Return the [x, y] coordinate for the center point of the cell that contains the specified text.  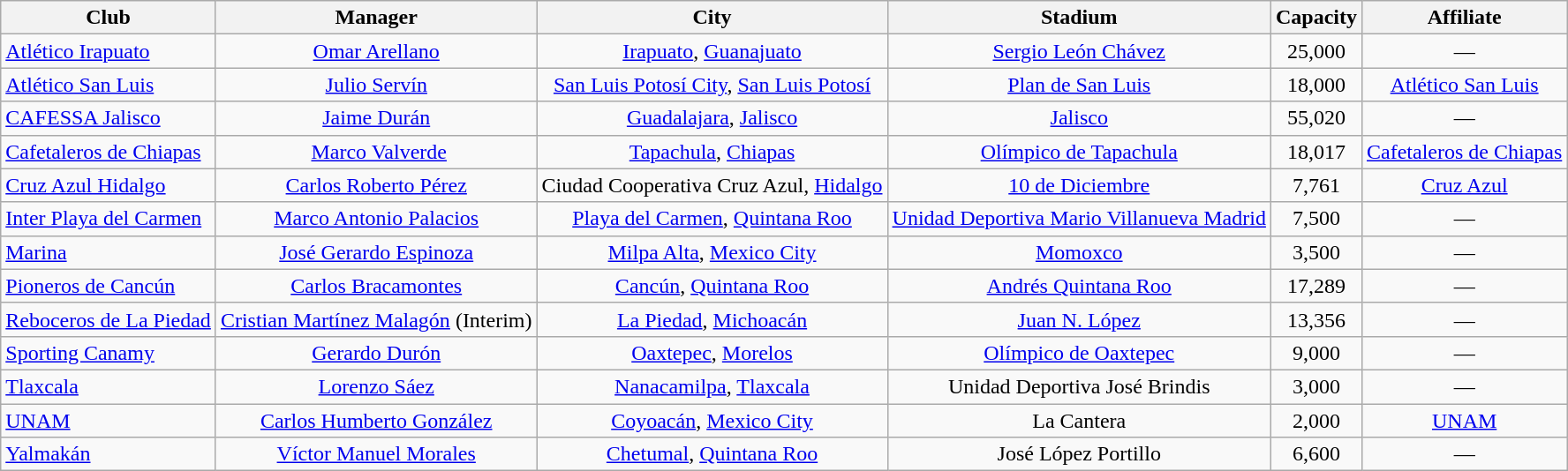
Carlos Roberto Pérez [376, 185]
Momoxco [1079, 252]
Stadium [1079, 18]
Marco Valverde [376, 152]
Jalisco [1079, 118]
Ciudad Cooperativa Cruz Azul, Hidalgo [712, 185]
Cruz Azul [1464, 185]
Marina [109, 252]
Oaxtepec, Morelos [712, 353]
Yalmakán [109, 454]
Carlos Humberto González [376, 421]
Irapuato, Guanajuato [712, 51]
6,600 [1315, 454]
CAFESSA Jalisco [109, 118]
Víctor Manuel Morales [376, 454]
25,000 [1315, 51]
Unidad Deportiva Mario Villanueva Madrid [1079, 219]
Cancún, Quintana Roo [712, 286]
Carlos Bracamontes [376, 286]
José Gerardo Espinoza [376, 252]
Chetumal, Quintana Roo [712, 454]
Omar Arellano [376, 51]
La Cantera [1079, 421]
City [712, 18]
55,020 [1315, 118]
Affiliate [1464, 18]
Andrés Quintana Roo [1079, 286]
3,000 [1315, 386]
Marco Antonio Palacios [376, 219]
Unidad Deportiva José Brindis [1079, 386]
Capacity [1315, 18]
3,500 [1315, 252]
7,500 [1315, 219]
7,761 [1315, 185]
Lorenzo Sáez [376, 386]
Cristian Martínez Malagón (Interim) [376, 319]
Milpa Alta, Mexico City [712, 252]
18,017 [1315, 152]
Tapachula, Chiapas [712, 152]
Gerardo Durón [376, 353]
Inter Playa del Carmen [109, 219]
Julio Servín [376, 85]
Sergio León Chávez [1079, 51]
La Piedad, Michoacán [712, 319]
Pioneros de Cancún [109, 286]
Manager [376, 18]
José López Portillo [1079, 454]
Playa del Carmen, Quintana Roo [712, 219]
Sporting Canamy [109, 353]
Cruz Azul Hidalgo [109, 185]
Coyoacán, Mexico City [712, 421]
13,356 [1315, 319]
Olímpico de Tapachula [1079, 152]
Guadalajara, Jalisco [712, 118]
17,289 [1315, 286]
Juan N. López [1079, 319]
San Luis Potosí City, San Luis Potosí [712, 85]
18,000 [1315, 85]
Olímpico de Oaxtepec [1079, 353]
Reboceros de La Piedad [109, 319]
10 de Diciembre [1079, 185]
Plan de San Luis [1079, 85]
9,000 [1315, 353]
2,000 [1315, 421]
Jaime Durán [376, 118]
Tlaxcala [109, 386]
Atlético Irapuato [109, 51]
Club [109, 18]
Nanacamilpa, Tlaxcala [712, 386]
